Return the [x, y] coordinate for the center point of the cell that contains the specified text.  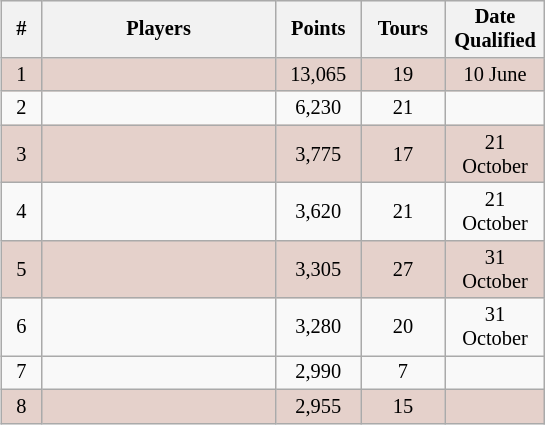
13,065 [318, 75]
5 [22, 269]
3 [22, 154]
Tours [404, 29]
19 [404, 75]
3,305 [318, 269]
3,280 [318, 327]
2,955 [318, 406]
8 [22, 406]
27 [404, 269]
3,775 [318, 154]
10 June [495, 75]
17 [404, 154]
2,990 [318, 373]
6 [22, 327]
Points [318, 29]
1 [22, 75]
# [22, 29]
4 [22, 212]
3,620 [318, 212]
2 [22, 108]
15 [404, 406]
6,230 [318, 108]
Date Qualified [495, 29]
20 [404, 327]
Players [158, 29]
